Identify which cell holds the provided text, then report its [X, Y] central coordinate. 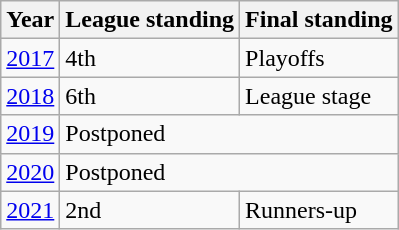
League standing [150, 20]
Final standing [319, 20]
2017 [30, 58]
2018 [30, 96]
Playoffs [319, 58]
4th [150, 58]
2019 [30, 134]
Year [30, 20]
2nd [150, 210]
Runners-up [319, 210]
2021 [30, 210]
League stage [319, 96]
6th [150, 96]
2020 [30, 172]
